Capture the cell that displays the provided text and extract its (X, Y) central coordinate. 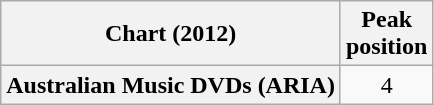
4 (386, 85)
Peakposition (386, 34)
Chart (2012) (171, 34)
Australian Music DVDs (ARIA) (171, 85)
